Return (X, Y) of the center of cell containing provided text 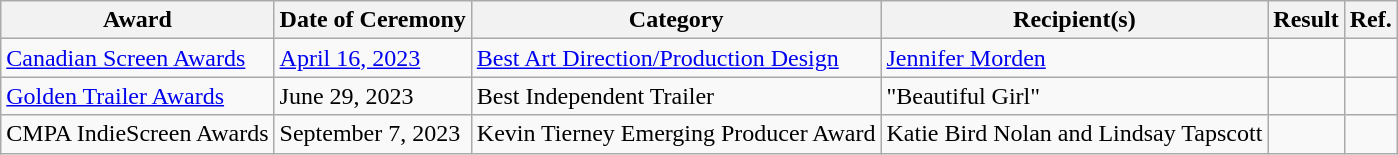
Recipient(s) (1074, 20)
Jennifer Morden (1074, 58)
September 7, 2023 (372, 134)
Kevin Tierney Emerging Producer Award (676, 134)
Katie Bird Nolan and Lindsay Tapscott (1074, 134)
CMPA IndieScreen Awards (138, 134)
Canadian Screen Awards (138, 58)
Golden Trailer Awards (138, 96)
"Beautiful Girl" (1074, 96)
Result (1306, 20)
Best Independent Trailer (676, 96)
Category (676, 20)
Date of Ceremony (372, 20)
Award (138, 20)
Best Art Direction/Production Design (676, 58)
June 29, 2023 (372, 96)
Ref. (1370, 20)
April 16, 2023 (372, 58)
